For the text-containing cell, return its midpoint in [x, y] coordinate format. 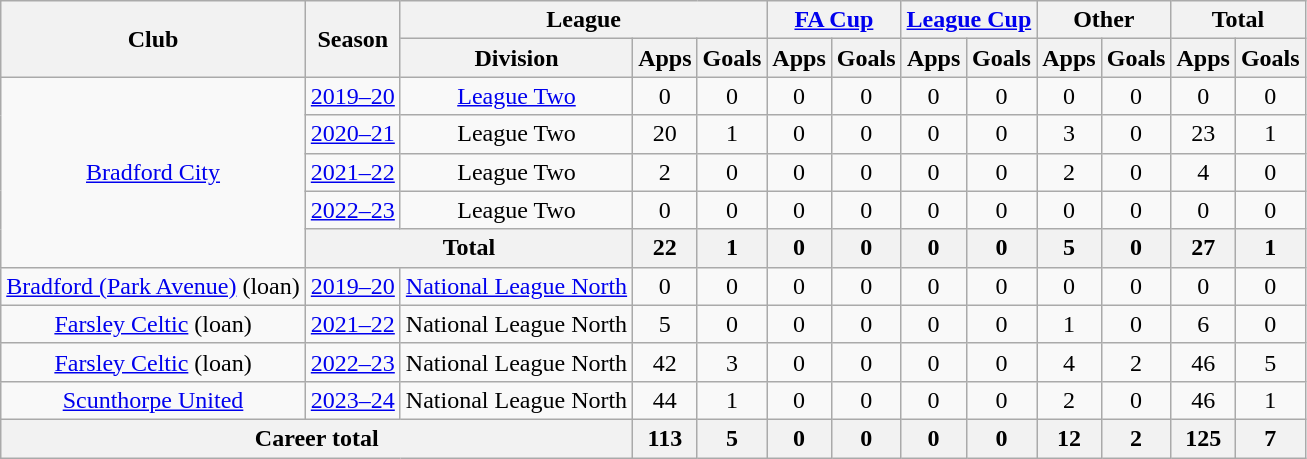
Other [1104, 20]
23 [1203, 134]
7 [1270, 438]
113 [665, 438]
League [583, 20]
2023–24 [352, 400]
20 [665, 134]
League Cup [969, 20]
2020–21 [352, 134]
27 [1203, 248]
Bradford City [154, 172]
44 [665, 400]
Season [352, 39]
Bradford (Park Avenue) (loan) [154, 286]
FA Cup [834, 20]
22 [665, 248]
42 [665, 362]
Club [154, 39]
125 [1203, 438]
Career total [317, 438]
6 [1203, 324]
12 [1069, 438]
Division [516, 58]
Scunthorpe United [154, 400]
